From the cell containing the given text, extract its center point as [X, Y] coordinate. 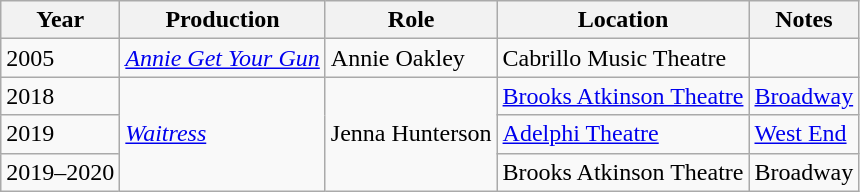
2019 [60, 134]
West End [804, 134]
2019–2020 [60, 172]
Role [411, 20]
Production [223, 20]
Jenna Hunterson [411, 134]
Cabrillo Music Theatre [623, 58]
2005 [60, 58]
Annie Get Your Gun [223, 58]
Notes [804, 20]
2018 [60, 96]
Year [60, 20]
Annie Oakley [411, 58]
Waitress [223, 134]
Location [623, 20]
Adelphi Theatre [623, 134]
